Search for the cell housing the specified text and yield its (x, y) center coordinate. 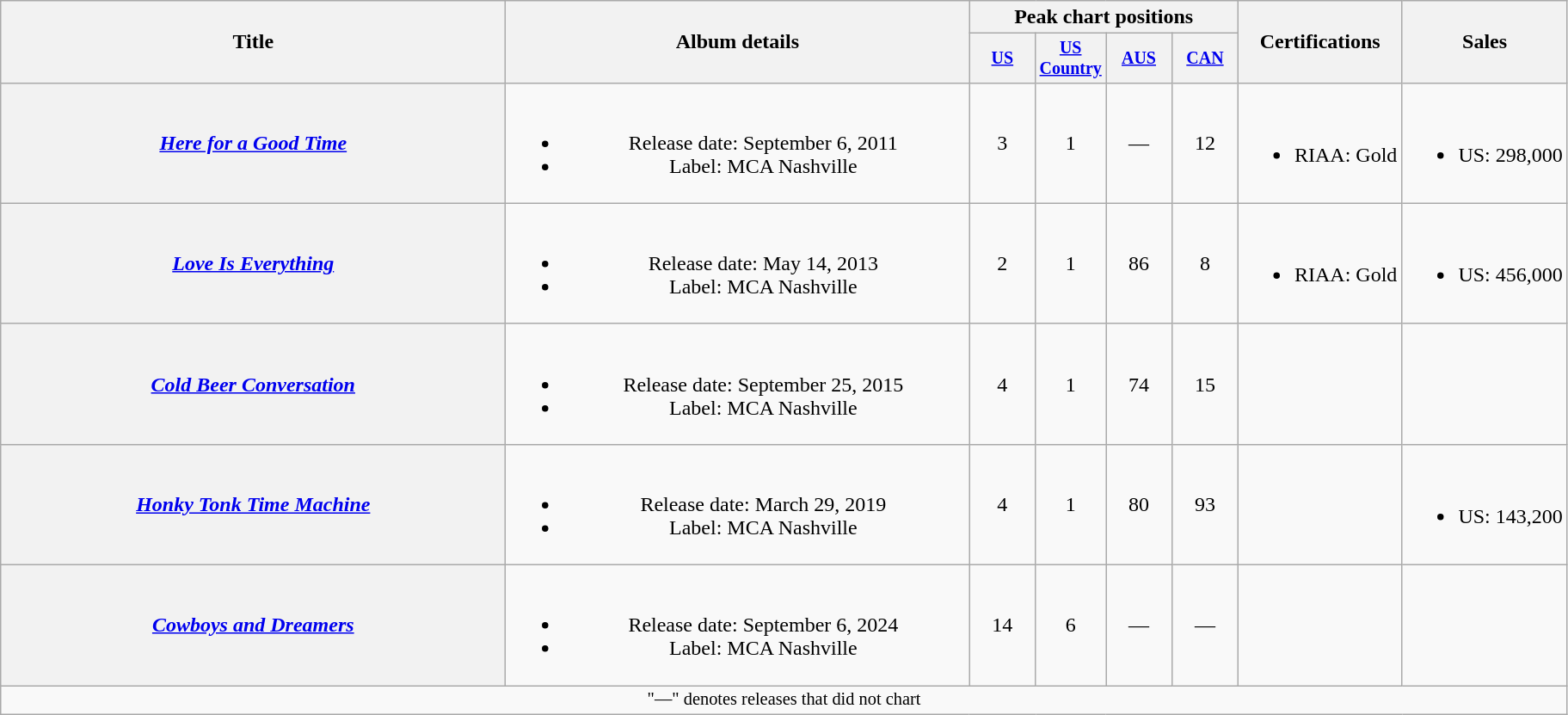
Love Is Everything (253, 263)
Album details (738, 42)
6 (1071, 626)
Cold Beer Conversation (253, 384)
Release date: September 6, 2011Label: MCA Nashville (738, 143)
US: 143,200 (1485, 504)
8 (1204, 263)
Here for a Good Time (253, 143)
74 (1139, 384)
Title (253, 42)
Sales (1485, 42)
2 (1003, 263)
AUS (1139, 59)
CAN (1204, 59)
14 (1003, 626)
Cowboys and Dreamers (253, 626)
Honky Tonk Time Machine (253, 504)
Release date: May 14, 2013Label: MCA Nashville (738, 263)
86 (1139, 263)
Release date: September 6, 2024Label: MCA Nashville (738, 626)
3 (1003, 143)
US: 456,000 (1485, 263)
US: 298,000 (1485, 143)
"—" denotes releases that did not chart (784, 700)
12 (1204, 143)
US Country (1071, 59)
93 (1204, 504)
Peak chart positions (1104, 17)
Release date: September 25, 2015Label: MCA Nashville (738, 384)
US (1003, 59)
15 (1204, 384)
Certifications (1319, 42)
Release date: March 29, 2019Label: MCA Nashville (738, 504)
80 (1139, 504)
